Find where the given text appears and provide that cell's center as [X, Y] coordinate. 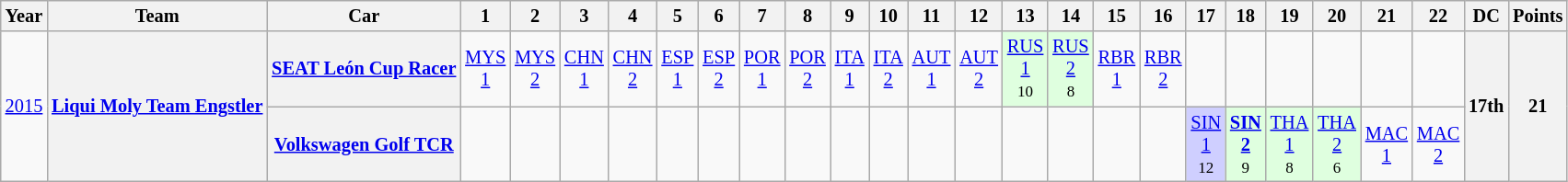
7 [762, 16]
DC [1486, 16]
SEAT León Cup Racer [364, 69]
POR2 [807, 69]
20 [1337, 16]
17th [1486, 107]
MYS2 [535, 69]
19 [1290, 16]
13 [1026, 16]
14 [1070, 16]
Volkswagen Golf TCR [364, 144]
THA18 [1290, 144]
THA26 [1337, 144]
MAC2 [1438, 144]
SIN112 [1206, 144]
5 [678, 16]
ITA1 [850, 69]
2015 [24, 107]
AUT1 [932, 69]
9 [850, 16]
12 [979, 16]
15 [1117, 16]
Team [157, 16]
SIN29 [1246, 144]
Car [364, 16]
POR1 [762, 69]
2 [535, 16]
11 [932, 16]
Year [24, 16]
MAC1 [1387, 144]
ESP2 [718, 69]
16 [1163, 16]
ITA2 [889, 69]
8 [807, 16]
1 [485, 16]
Liqui Moly Team Engstler [157, 107]
CHN1 [584, 69]
MYS1 [485, 69]
RUS110 [1026, 69]
AUT2 [979, 69]
17 [1206, 16]
ESP1 [678, 69]
Points [1538, 16]
CHN2 [633, 69]
22 [1438, 16]
10 [889, 16]
RBR1 [1117, 69]
RBR2 [1163, 69]
18 [1246, 16]
3 [584, 16]
6 [718, 16]
RUS28 [1070, 69]
4 [633, 16]
